From the cell containing the given text, extract its center point as (X, Y) coordinate. 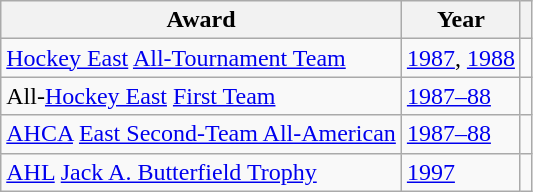
AHL Jack A. Butterfield Trophy (202, 172)
Year (460, 20)
1997 (460, 172)
Hockey East All-Tournament Team (202, 58)
AHCA East Second-Team All-American (202, 134)
1987, 1988 (460, 58)
Award (202, 20)
All-Hockey East First Team (202, 96)
